Locate the cell with the specified text and output its (X, Y) center coordinate. 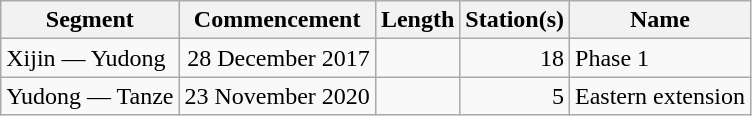
Length (417, 20)
Yudong — Tanze (90, 96)
Phase 1 (660, 58)
Xijin — Yudong (90, 58)
Eastern extension (660, 96)
5 (515, 96)
Commencement (277, 20)
Station(s) (515, 20)
Segment (90, 20)
23 November 2020 (277, 96)
28 December 2017 (277, 58)
18 (515, 58)
Name (660, 20)
